Locate the cell with the specified text and output its [X, Y] center coordinate. 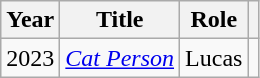
Year [30, 20]
2023 [30, 58]
Cat Person [120, 58]
Title [120, 20]
Role [214, 20]
Lucas [214, 58]
